From the cell containing the given text, extract its center point as (X, Y) coordinate. 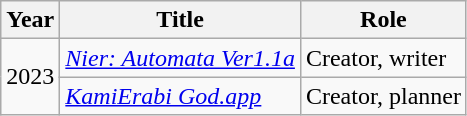
Role (383, 20)
KamiErabi God.app (180, 96)
2023 (30, 77)
Title (180, 20)
Year (30, 20)
Creator, planner (383, 96)
Nier: Automata Ver1.1a (180, 58)
Creator, writer (383, 58)
